Identify which cell holds the provided text, then report its [X, Y] central coordinate. 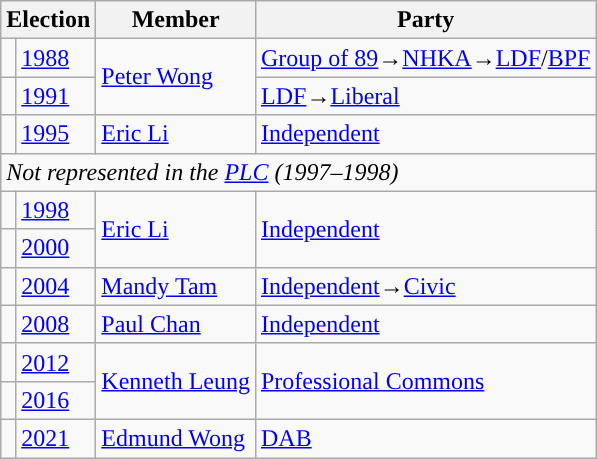
DAB [425, 438]
1998 [56, 210]
Member [176, 20]
Kenneth Leung [176, 381]
2012 [56, 362]
Mandy Tam [176, 286]
Group of 89→NHKA→LDF/BPF [425, 58]
2004 [56, 286]
Peter Wong [176, 77]
Professional Commons [425, 381]
2008 [56, 324]
LDF→Liberal [425, 96]
2021 [56, 438]
Paul Chan [176, 324]
Party [425, 20]
2016 [56, 400]
Election [48, 20]
1988 [56, 58]
2000 [56, 248]
1995 [56, 134]
Edmund Wong [176, 438]
Independent→Civic [425, 286]
Not represented in the PLC (1997–1998) [298, 172]
1991 [56, 96]
